Extract the (x, y) coordinate from the center of the cell holding the provided text.  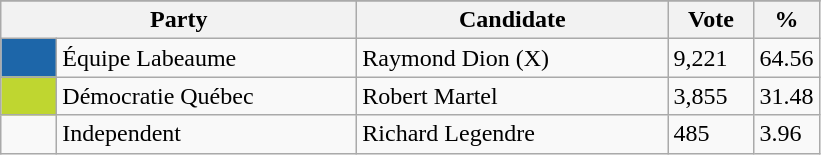
485 (711, 134)
Independent (207, 134)
Vote (711, 20)
3,855 (711, 96)
Robert Martel (512, 96)
Raymond Dion (X) (512, 58)
3.96 (786, 134)
Party (179, 20)
Candidate (512, 20)
31.48 (786, 96)
Démocratie Québec (207, 96)
Richard Legendre (512, 134)
Équipe Labeaume (207, 58)
% (786, 20)
64.56 (786, 58)
9,221 (711, 58)
